Output the (X, Y) coordinate of the center of the cell containing the given text.  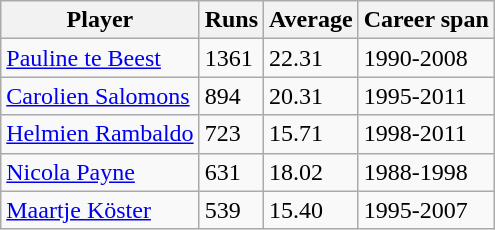
723 (231, 134)
1998-2011 (426, 134)
15.71 (312, 134)
20.31 (312, 96)
Career span (426, 20)
1988-1998 (426, 172)
Helmien Rambaldo (100, 134)
15.40 (312, 210)
Runs (231, 20)
18.02 (312, 172)
Maartje Köster (100, 210)
1995-2011 (426, 96)
Player (100, 20)
22.31 (312, 58)
894 (231, 96)
1361 (231, 58)
Average (312, 20)
1990-2008 (426, 58)
Pauline te Beest (100, 58)
539 (231, 210)
Nicola Payne (100, 172)
Carolien Salomons (100, 96)
1995-2007 (426, 210)
631 (231, 172)
